Find where the given text appears and provide that cell's center as [X, Y] coordinate. 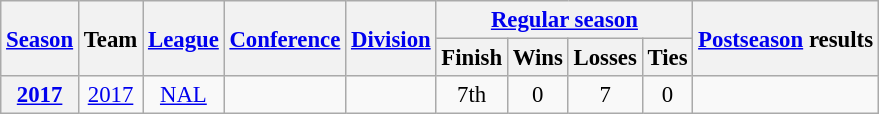
Conference [285, 38]
Season [40, 38]
Regular season [564, 20]
Wins [538, 58]
Postseason results [786, 38]
NAL [184, 95]
7 [605, 95]
Team [110, 38]
Losses [605, 58]
Division [391, 38]
7th [472, 95]
Ties [668, 58]
Finish [472, 58]
League [184, 38]
